Determine the [X, Y] coordinate at the center of the cell enclosing the given text.  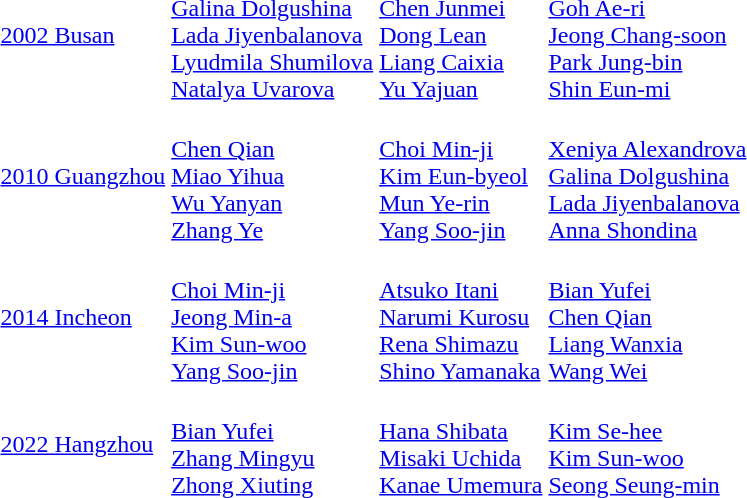
Atsuko ItaniNarumi KurosuRena ShimazuShino Yamanaka [461, 317]
Choi Min-jiJeong Min-aKim Sun-wooYang Soo-jin [272, 317]
Chen QianMiao YihuaWu YanyanZhang Ye [272, 176]
Choi Min-jiKim Eun-byeolMun Ye-rinYang Soo-jin [461, 176]
